Locate the cell with the specified text and output its [X, Y] center coordinate. 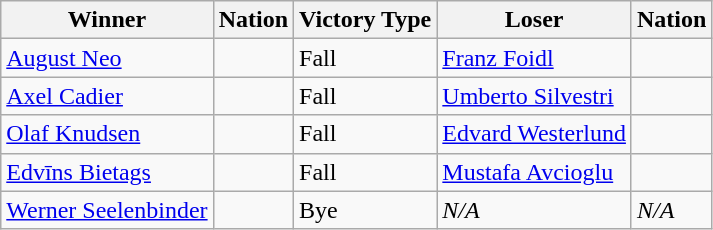
Werner Seelenbinder [107, 210]
Winner [107, 20]
Bye [366, 210]
Mustafa Avcioglu [534, 172]
Victory Type [366, 20]
Axel Cadier [107, 96]
Edvard Westerlund [534, 134]
August Neo [107, 58]
Edvīns Bietags [107, 172]
Loser [534, 20]
Olaf Knudsen [107, 134]
Franz Foidl [534, 58]
Umberto Silvestri [534, 96]
